Provide the (x, y) coordinate of the cell's center where the given text is located.  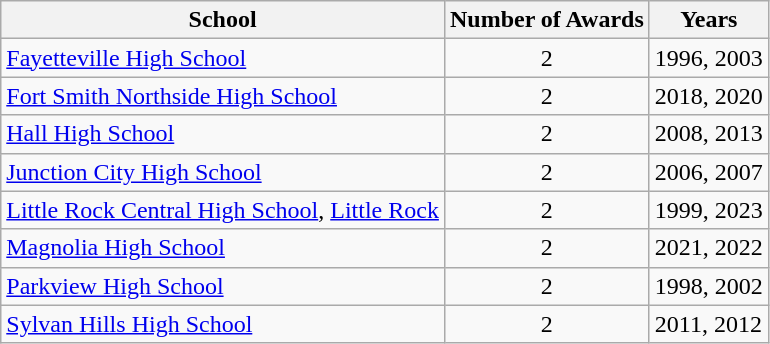
2006, 2007 (708, 172)
Magnolia High School (223, 248)
2021, 2022 (708, 248)
2018, 2020 (708, 96)
2008, 2013 (708, 134)
School (223, 20)
Years (708, 20)
1998, 2002 (708, 286)
Junction City High School (223, 172)
2011, 2012 (708, 324)
1996, 2003 (708, 58)
Sylvan Hills High School (223, 324)
Fort Smith Northside High School (223, 96)
Fayetteville High School (223, 58)
Number of Awards (546, 20)
1999, 2023 (708, 210)
Hall High School (223, 134)
Little Rock Central High School, Little Rock (223, 210)
Parkview High School (223, 286)
